Capture the cell that displays the provided text and extract its (x, y) central coordinate. 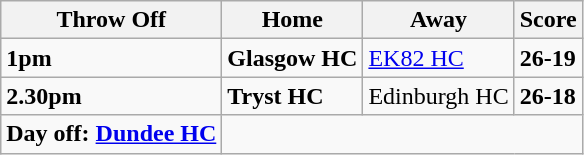
Throw Off (112, 20)
Away (438, 20)
Edinburgh HC (438, 96)
Day off: Dundee HC (112, 134)
1pm (112, 58)
Tryst HC (292, 96)
Glasgow HC (292, 58)
Home (292, 20)
Score (548, 20)
26-18 (548, 96)
2.30pm (112, 96)
26-19 (548, 58)
EK82 HC (438, 58)
